For the text-containing cell, return its midpoint in (X, Y) coordinate format. 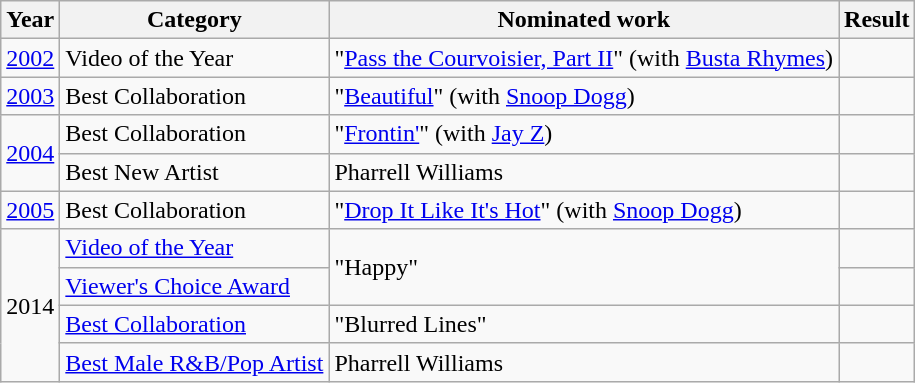
"Pass the Courvoisier, Part II" (with Busta Rhymes) (584, 58)
"Blurred Lines" (584, 324)
Category (194, 20)
Best New Artist (194, 172)
Viewer's Choice Award (194, 286)
"Frontin'" (with Jay Z) (584, 134)
2003 (30, 96)
Best Male R&B/Pop Artist (194, 362)
"Beautiful" (with Snoop Dogg) (584, 96)
"Happy" (584, 267)
2004 (30, 153)
2005 (30, 210)
"Drop It Like It's Hot" (with Snoop Dogg) (584, 210)
Result (877, 20)
2002 (30, 58)
Year (30, 20)
Nominated work (584, 20)
2014 (30, 305)
